Identify which cell holds the provided text, then report its [X, Y] central coordinate. 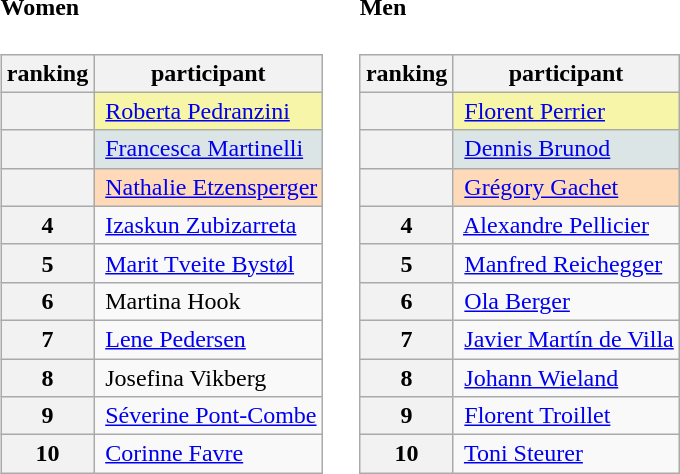
Toni Steurer [566, 454]
Lene Pedersen [208, 339]
Manfred Reichegger [566, 263]
Josefina Vikberg [208, 378]
Francesca Martinelli [208, 149]
Javier Martín de Villa [566, 339]
Alexandre Pellicier [566, 225]
Corinne Favre [208, 454]
Roberta Pedranzini [208, 111]
Séverine Pont-Combe [208, 416]
Izaskun Zubizarreta [208, 225]
Nathalie Etzensperger [208, 187]
Johann Wieland [566, 378]
Martina Hook [208, 301]
Marit Tveite Bystøl [208, 263]
Florent Perrier [566, 111]
Grégory Gachet [566, 187]
Dennis Brunod [566, 149]
Ola Berger [566, 301]
Florent Troillet [566, 416]
